Return (x, y) of the center of cell containing provided text 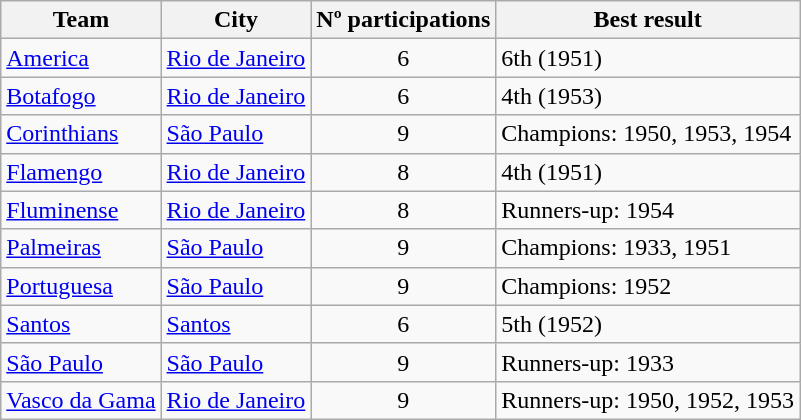
City (236, 20)
Portuguesa (81, 286)
Runners-up: 1950, 1952, 1953 (648, 400)
Runners-up: 1933 (648, 362)
4th (1951) (648, 172)
Flamengo (81, 172)
Corinthians (81, 134)
Runners-up: 1954 (648, 210)
Vasco da Gama (81, 400)
Team (81, 20)
Best result (648, 20)
5th (1952) (648, 324)
Botafogo (81, 96)
Nº participations (404, 20)
Palmeiras (81, 248)
Champions: 1952 (648, 286)
America (81, 58)
4th (1953) (648, 96)
6th (1951) (648, 58)
Champions: 1950, 1953, 1954 (648, 134)
Fluminense (81, 210)
Champions: 1933, 1951 (648, 248)
